Return [x, y] of the center of cell containing provided text 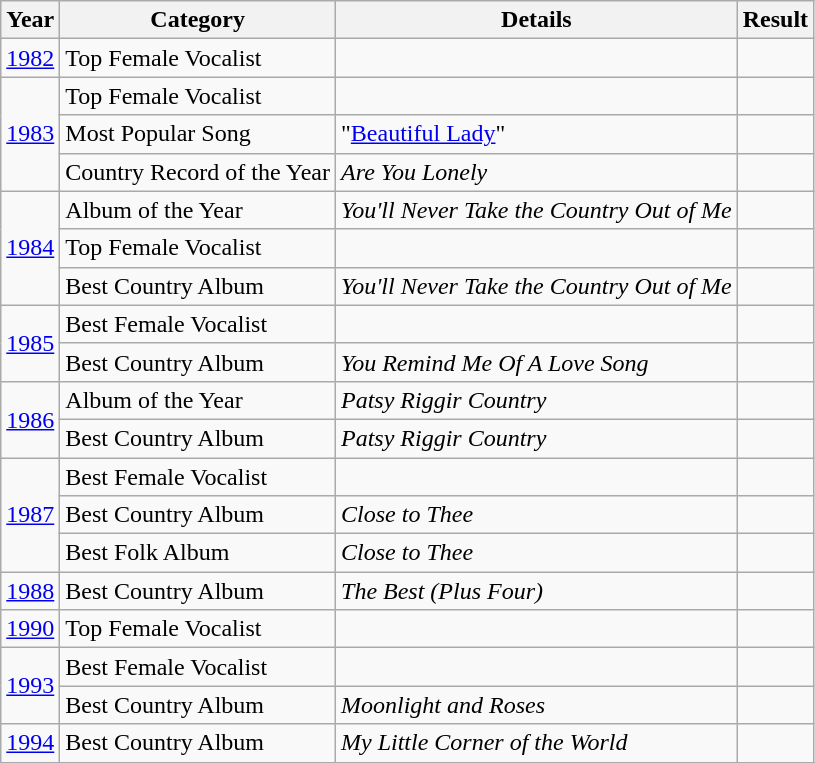
1983 [30, 134]
Moonlight and Roses [537, 705]
Category [198, 20]
Year [30, 20]
Are You Lonely [537, 172]
1993 [30, 686]
1990 [30, 629]
1982 [30, 58]
Best Folk Album [198, 553]
"Beautiful Lady" [537, 134]
Result [775, 20]
Most Popular Song [198, 134]
1994 [30, 743]
The Best (Plus Four) [537, 591]
My Little Corner of the World [537, 743]
1988 [30, 591]
Country Record of the Year [198, 172]
1985 [30, 343]
Details [537, 20]
You Remind Me Of A Love Song [537, 362]
1984 [30, 248]
1987 [30, 515]
1986 [30, 419]
